Extract the [X, Y] coordinate from the center of the cell holding the provided text.  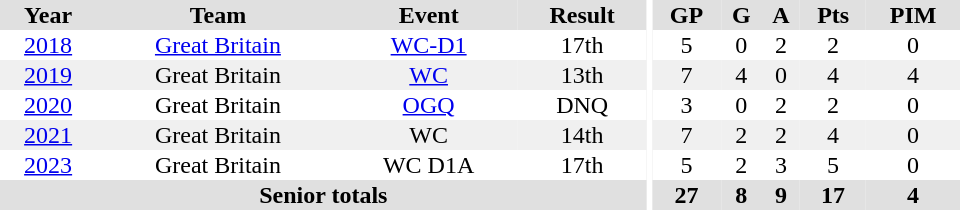
14th [582, 135]
OGQ [429, 105]
GP [686, 15]
Year [48, 15]
Pts [833, 15]
WC D1A [429, 165]
Senior totals [324, 195]
9 [781, 195]
DNQ [582, 105]
G [742, 15]
WC-D1 [429, 45]
A [781, 15]
17 [833, 195]
2019 [48, 75]
8 [742, 195]
2020 [48, 105]
2018 [48, 45]
Event [429, 15]
2021 [48, 135]
Team [218, 15]
Result [582, 15]
2023 [48, 165]
13th [582, 75]
27 [686, 195]
PIM [913, 15]
